Pinpoint the cell where the given text exists, returning its [X, Y] midpoint coordinate. 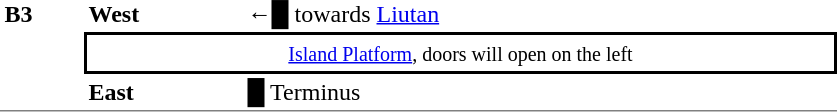
█ Terminus [540, 93]
Island Platform, doors will open on the left [460, 53]
East [164, 93]
